Provide the [x, y] coordinate of the cell's center where the given text is located.  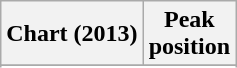
Peakposition [189, 34]
Chart (2013) [72, 34]
